Return the [X, Y] coordinate for the center point of the cell that contains the specified text.  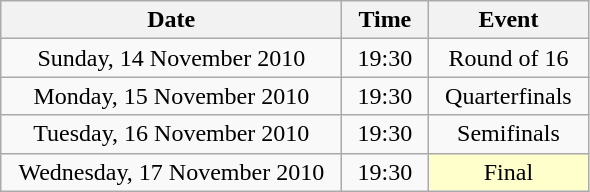
Semifinals [508, 134]
Event [508, 20]
Monday, 15 November 2010 [172, 96]
Sunday, 14 November 2010 [172, 58]
Final [508, 172]
Tuesday, 16 November 2010 [172, 134]
Quarterfinals [508, 96]
Time [385, 20]
Round of 16 [508, 58]
Date [172, 20]
Wednesday, 17 November 2010 [172, 172]
